Identify which cell holds the provided text, then report its [X, Y] central coordinate. 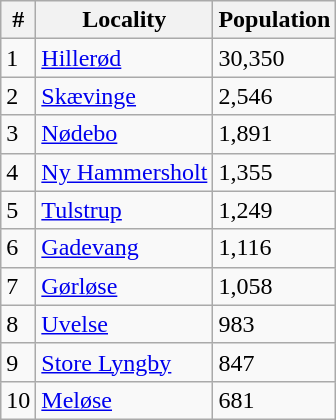
1,355 [274, 172]
1,058 [274, 286]
7 [18, 286]
9 [18, 362]
Gørløse [124, 286]
30,350 [274, 58]
Skævinge [124, 96]
8 [18, 324]
Hillerød [124, 58]
983 [274, 324]
1 [18, 58]
Ny Hammersholt [124, 172]
1,891 [274, 134]
4 [18, 172]
2 [18, 96]
Store Lyngby [124, 362]
Uvelse [124, 324]
Nødebo [124, 134]
6 [18, 248]
1,116 [274, 248]
681 [274, 400]
10 [18, 400]
847 [274, 362]
Gadevang [124, 248]
3 [18, 134]
1,249 [274, 210]
# [18, 20]
Locality [124, 20]
Population [274, 20]
Meløse [124, 400]
5 [18, 210]
2,546 [274, 96]
Tulstrup [124, 210]
